Capture the cell that displays the provided text and extract its [x, y] central coordinate. 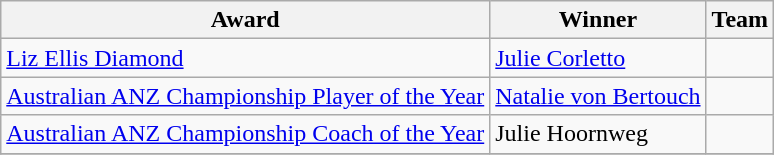
Award [246, 20]
Australian ANZ Championship Coach of the Year [246, 134]
Liz Ellis Diamond [246, 58]
Australian ANZ Championship Player of the Year [246, 96]
Winner [598, 20]
Julie Corletto [598, 58]
Team [740, 20]
Julie Hoornweg [598, 134]
Natalie von Bertouch [598, 96]
